From the cell containing the given text, extract its center point as [X, Y] coordinate. 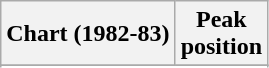
Peakposition [221, 34]
Chart (1982-83) [88, 34]
